Pinpoint the cell where the given text exists, returning its (X, Y) midpoint coordinate. 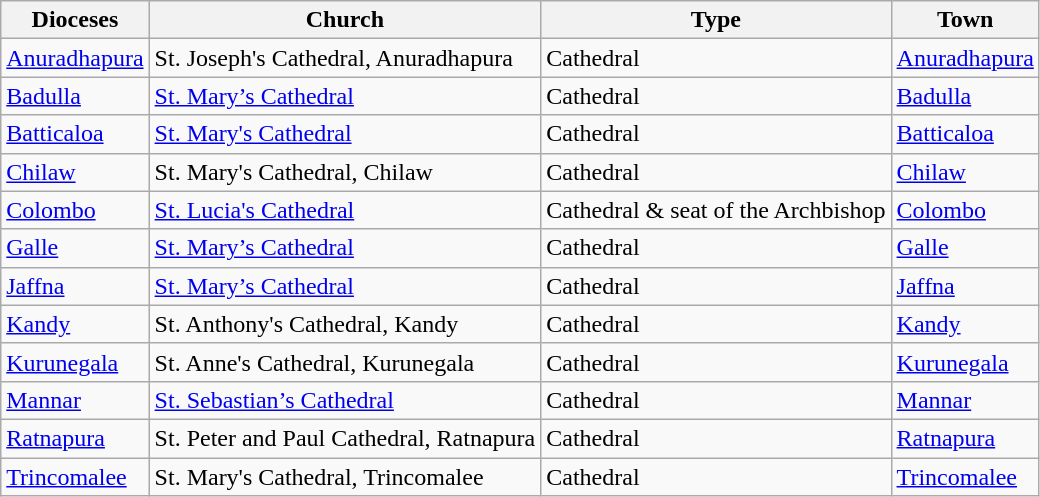
Church (345, 20)
St. Anthony's Cathedral, Kandy (345, 324)
St. Mary's Cathedral (345, 134)
St. Mary's Cathedral, Trincomalee (345, 477)
Cathedral & seat of the Archbishop (716, 210)
St. Sebastian’s Cathedral (345, 400)
Type (716, 20)
St. Anne's Cathedral, Kurunegala (345, 362)
Town (965, 20)
St. Peter and Paul Cathedral, Ratnapura (345, 438)
St. Lucia's Cathedral (345, 210)
Dioceses (75, 20)
St. Joseph's Cathedral, Anuradhapura (345, 58)
St. Mary's Cathedral, Chilaw (345, 172)
